Determine the (x, y) coordinate at the center of the cell enclosing the given text.  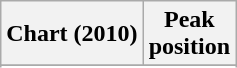
Chart (2010) (72, 34)
Peakposition (189, 34)
